Scan for the cell matching the given text and deliver its (x, y) coordinate at center. 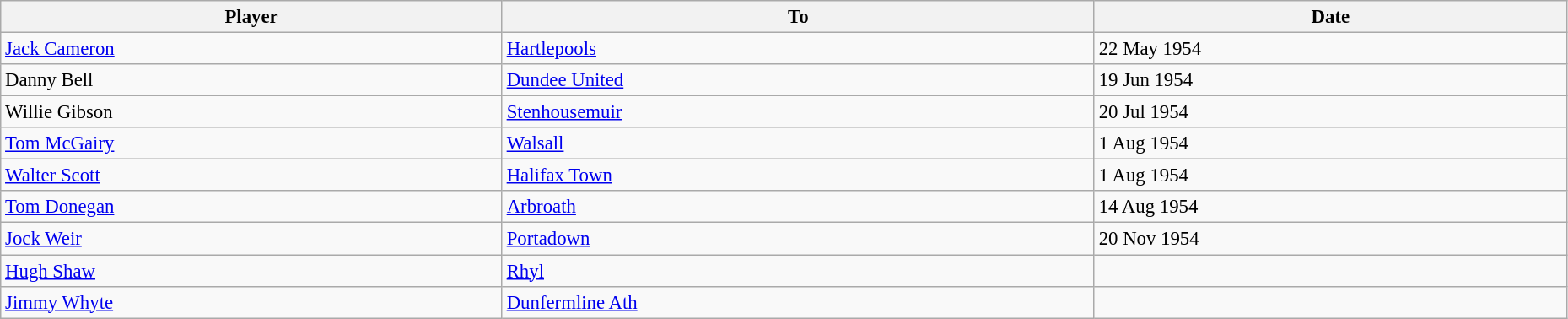
20 Jul 1954 (1330, 112)
To (798, 17)
22 May 1954 (1330, 49)
Rhyl (798, 271)
Tom Donegan (251, 207)
Hugh Shaw (251, 271)
Player (251, 17)
Willie Gibson (251, 112)
Dunfermline Ath (798, 302)
Tom McGairy (251, 143)
Danny Bell (251, 80)
Stenhousemuir (798, 112)
Walsall (798, 143)
20 Nov 1954 (1330, 239)
Walter Scott (251, 176)
Date (1330, 17)
Jack Cameron (251, 49)
Arbroath (798, 207)
Jimmy Whyte (251, 302)
Jock Weir (251, 239)
19 Jun 1954 (1330, 80)
14 Aug 1954 (1330, 207)
Portadown (798, 239)
Halifax Town (798, 176)
Hartlepools (798, 49)
Dundee United (798, 80)
